Scan for the cell matching the given text and deliver its [X, Y] coordinate at center. 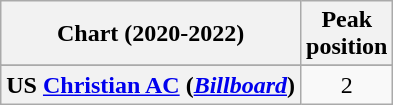
Chart (2020-2022) [151, 34]
US Christian AC (Billboard) [151, 85]
Peakposition [347, 34]
2 [347, 85]
